From the cell containing the given text, extract its center point as [x, y] coordinate. 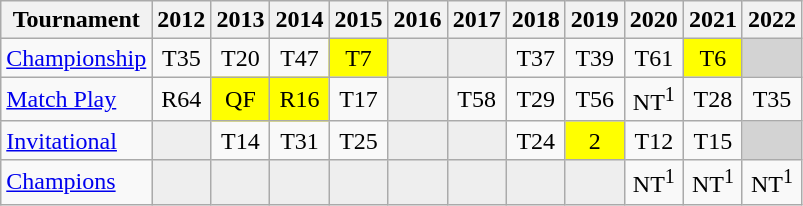
Match Play [76, 100]
2022 [772, 20]
QF [240, 100]
2017 [476, 20]
T37 [536, 58]
2013 [240, 20]
T31 [300, 140]
T20 [240, 58]
T17 [358, 100]
2019 [594, 20]
R16 [300, 100]
T28 [712, 100]
T25 [358, 140]
2020 [654, 20]
Champions [76, 182]
Tournament [76, 20]
Invitational [76, 140]
T56 [594, 100]
Championship [76, 58]
T61 [654, 58]
T15 [712, 140]
T6 [712, 58]
2016 [418, 20]
R64 [182, 100]
2018 [536, 20]
2012 [182, 20]
T29 [536, 100]
2014 [300, 20]
2 [594, 140]
T7 [358, 58]
T47 [300, 58]
2015 [358, 20]
T14 [240, 140]
T39 [594, 58]
2021 [712, 20]
T58 [476, 100]
T24 [536, 140]
T12 [654, 140]
